Scan for the cell matching the given text and deliver its [x, y] coordinate at center. 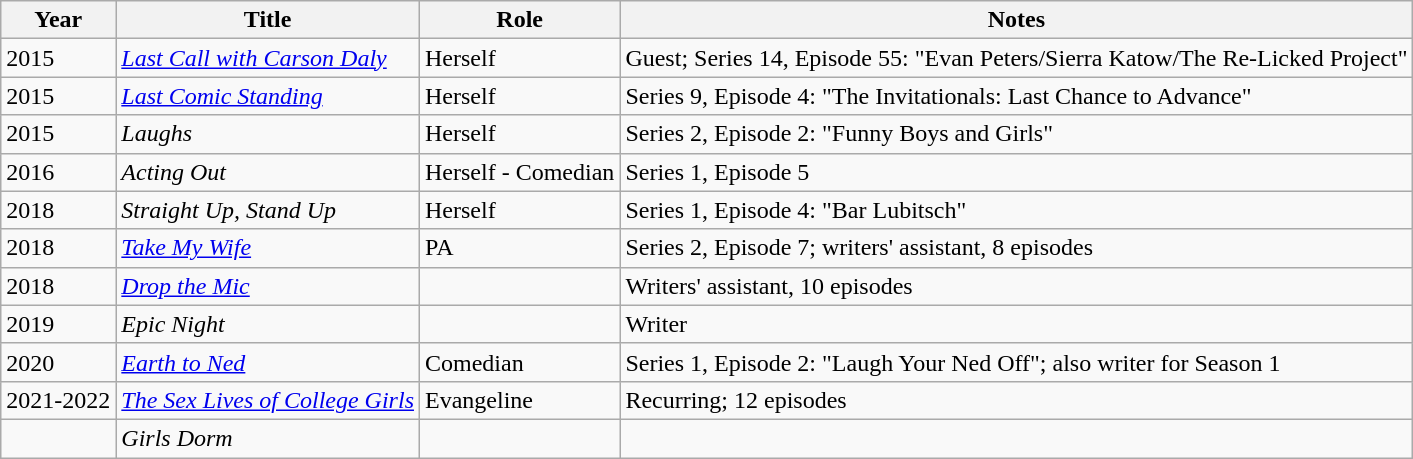
Series 1, Episode 4: "Bar Lubitsch" [1016, 210]
Comedian [520, 362]
Girls Dorm [268, 438]
Guest; Series 14, Episode 55: "Evan Peters/Sierra Katow/The Re-Licked Project" [1016, 58]
Recurring; 12 episodes [1016, 400]
2016 [58, 172]
Writer [1016, 324]
2019 [58, 324]
Notes [1016, 20]
Role [520, 20]
Last Call with Carson Daly [268, 58]
Acting Out [268, 172]
Take My Wife [268, 248]
Title [268, 20]
2020 [58, 362]
Writers' assistant, 10 episodes [1016, 286]
Series 1, Episode 2: "Laugh Your Ned Off"; also writer for Season 1 [1016, 362]
Series 2, Episode 7; writers' assistant, 8 episodes [1016, 248]
Last Comic Standing [268, 96]
Series 2, Episode 2: "Funny Boys and Girls" [1016, 134]
Year [58, 20]
Epic Night [268, 324]
Straight Up, Stand Up [268, 210]
PA [520, 248]
Earth to Ned [268, 362]
Laughs [268, 134]
Series 9, Episode 4: "The Invitationals: Last Chance to Advance" [1016, 96]
The Sex Lives of College Girls [268, 400]
Drop the Mic [268, 286]
Series 1, Episode 5 [1016, 172]
2021-2022 [58, 400]
Herself - Comedian [520, 172]
Evangeline [520, 400]
